Extract the [X, Y] coordinate from the center of the cell holding the provided text.  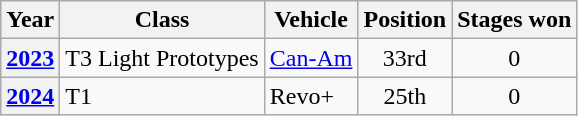
33rd [405, 58]
T3 Light Prototypes [162, 58]
T1 [162, 96]
2024 [30, 96]
25th [405, 96]
Stages won [514, 20]
Can-Am [311, 58]
2023 [30, 58]
Revo+ [311, 96]
Position [405, 20]
Class [162, 20]
Year [30, 20]
Vehicle [311, 20]
